Detect which cell encompasses the target text, then output its [X, Y] center coordinate. 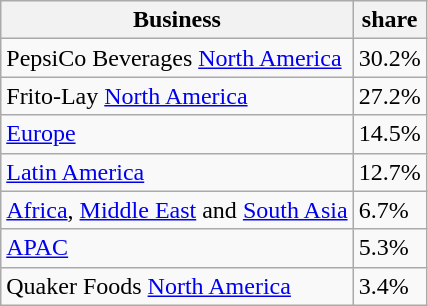
Frito-Lay North America [177, 96]
12.7% [390, 172]
6.7% [390, 210]
Quaker Foods North America [177, 286]
27.2% [390, 96]
Latin America [177, 172]
14.5% [390, 134]
3.4% [390, 286]
Africa, Middle East and South Asia [177, 210]
share [390, 20]
Europe [177, 134]
Business [177, 20]
30.2% [390, 58]
PepsiCo Beverages North America [177, 58]
5.3% [390, 248]
APAC [177, 248]
